Extract the [X, Y] coordinate from the center of the cell holding the provided text.  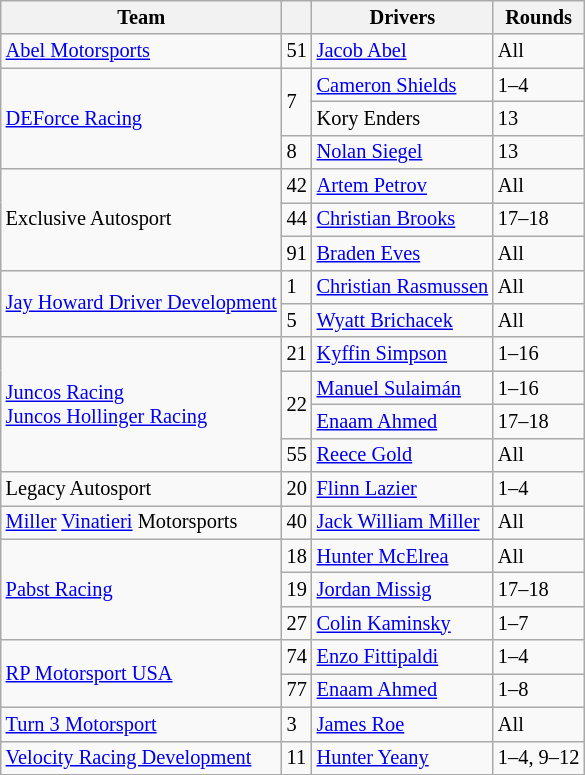
8 [297, 152]
20 [297, 489]
Turn 3 Motorsport [142, 724]
Jack William Miller [402, 522]
1–4, 9–12 [538, 758]
Wyatt Brichacek [402, 320]
Exclusive Autosport [142, 220]
Cameron Shields [402, 85]
Flinn Lazier [402, 489]
Juncos RacingJuncos Hollinger Racing [142, 404]
Manuel Sulaimán [402, 388]
Hunter McElrea [402, 556]
Abel Motorsports [142, 51]
51 [297, 51]
22 [297, 404]
Velocity Racing Development [142, 758]
Legacy Autosport [142, 489]
21 [297, 354]
Kyffin Simpson [402, 354]
Christian Rasmussen [402, 287]
RP Motorsport USA [142, 674]
44 [297, 219]
Rounds [538, 17]
27 [297, 623]
55 [297, 455]
Colin Kaminsky [402, 623]
Braden Eves [402, 253]
Hunter Yeany [402, 758]
Artem Petrov [402, 186]
3 [297, 724]
1–7 [538, 623]
74 [297, 657]
Pabst Racing [142, 590]
Kory Enders [402, 118]
18 [297, 556]
Jacob Abel [402, 51]
77 [297, 690]
Miller Vinatieri Motorsports [142, 522]
91 [297, 253]
Reece Gold [402, 455]
7 [297, 102]
1 [297, 287]
40 [297, 522]
11 [297, 758]
Drivers [402, 17]
Enzo Fittipaldi [402, 657]
42 [297, 186]
DEForce Racing [142, 118]
Christian Brooks [402, 219]
Jay Howard Driver Development [142, 304]
1–8 [538, 690]
Nolan Siegel [402, 152]
Team [142, 17]
19 [297, 589]
Jordan Missig [402, 589]
James Roe [402, 724]
5 [297, 320]
